Determine the (X, Y) coordinate at the center of the cell enclosing the given text.  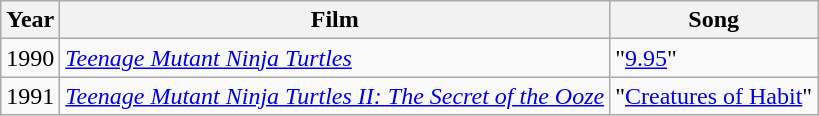
Teenage Mutant Ninja Turtles (335, 58)
"9.95" (714, 58)
Film (335, 20)
Teenage Mutant Ninja Turtles II: The Secret of the Ooze (335, 96)
1990 (30, 58)
Year (30, 20)
1991 (30, 96)
"Creatures of Habit" (714, 96)
Song (714, 20)
